Extract the [X, Y] coordinate from the center of the cell holding the provided text.  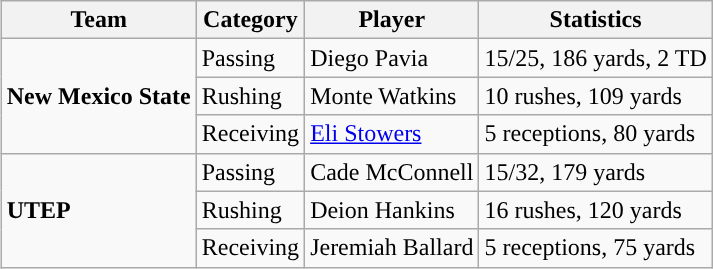
Eli Stowers [392, 134]
UTEP [98, 210]
5 receptions, 80 yards [596, 134]
Statistics [596, 20]
5 receptions, 75 yards [596, 248]
Deion Hankins [392, 210]
Cade McConnell [392, 172]
10 rushes, 109 yards [596, 96]
Team [98, 20]
Monte Watkins [392, 96]
Jeremiah Ballard [392, 248]
Player [392, 20]
15/32, 179 yards [596, 172]
Diego Pavia [392, 58]
15/25, 186 yards, 2 TD [596, 58]
16 rushes, 120 yards [596, 210]
Category [250, 20]
New Mexico State [98, 96]
